Search for the cell housing the specified text and yield its [x, y] center coordinate. 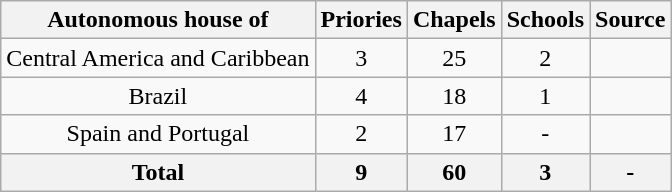
Schools [545, 20]
9 [361, 172]
Brazil [158, 96]
1 [545, 96]
Chapels [454, 20]
60 [454, 172]
Spain and Portugal [158, 134]
25 [454, 58]
Central America and Caribbean [158, 58]
Priories [361, 20]
Total [158, 172]
4 [361, 96]
Autonomous house of [158, 20]
18 [454, 96]
Source [630, 20]
17 [454, 134]
